Scan for the cell matching the given text and deliver its (X, Y) coordinate at center. 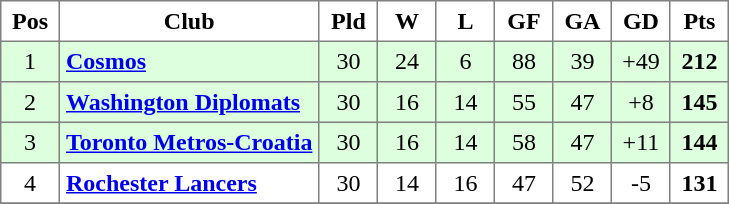
L (465, 21)
Pld (348, 21)
55 (524, 102)
+8 (641, 102)
Pts (699, 21)
W (407, 21)
3 (30, 142)
+11 (641, 142)
-5 (641, 183)
88 (524, 61)
24 (407, 61)
58 (524, 142)
52 (582, 183)
Toronto Metros-Croatia (189, 142)
Washington Diplomats (189, 102)
GF (524, 21)
GD (641, 21)
1 (30, 61)
2 (30, 102)
6 (465, 61)
Pos (30, 21)
Club (189, 21)
GA (582, 21)
131 (699, 183)
39 (582, 61)
145 (699, 102)
Cosmos (189, 61)
4 (30, 183)
+49 (641, 61)
Rochester Lancers (189, 183)
144 (699, 142)
212 (699, 61)
